Search for the cell housing the specified text and yield its (X, Y) center coordinate. 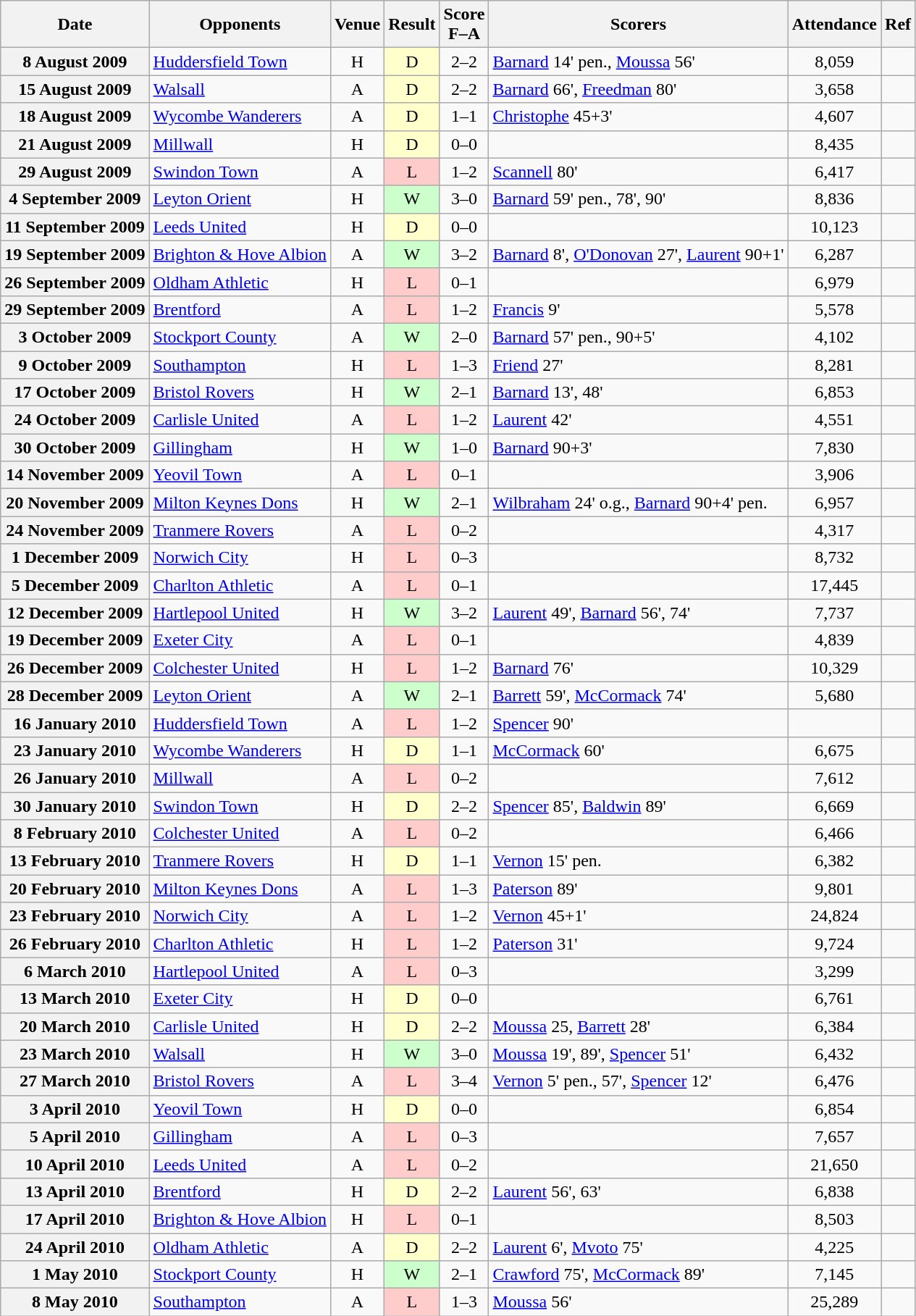
6,382 (834, 861)
6,669 (834, 806)
8,435 (834, 144)
26 January 2010 (75, 778)
Result (412, 25)
6,957 (834, 503)
9,801 (834, 889)
20 November 2009 (75, 503)
Barnard 8', O'Donovan 27', Laurent 90+1' (639, 254)
3,299 (834, 971)
3–4 (464, 1081)
24 October 2009 (75, 420)
8 February 2010 (75, 834)
Ref (898, 25)
4,317 (834, 530)
6,417 (834, 172)
4 September 2009 (75, 199)
Paterson 31' (639, 944)
24 April 2010 (75, 1246)
Paterson 89' (639, 889)
Barnard 90+3' (639, 448)
6 March 2010 (75, 971)
6,466 (834, 834)
1–0 (464, 448)
26 February 2010 (75, 944)
Laurent 56', 63' (639, 1191)
7,657 (834, 1136)
Christophe 45+3' (639, 117)
15 August 2009 (75, 89)
6,384 (834, 1026)
8 August 2009 (75, 62)
13 April 2010 (75, 1191)
Friend 27' (639, 364)
18 August 2009 (75, 117)
Spencer 90' (639, 723)
3,906 (834, 475)
Barnard 14' pen., Moussa 56' (639, 62)
26 September 2009 (75, 282)
Venue (357, 25)
5,680 (834, 695)
Spencer 85', Baldwin 89' (639, 806)
4,551 (834, 420)
6,675 (834, 750)
7,737 (834, 613)
6,979 (834, 282)
8,503 (834, 1219)
Laurent 49', Barnard 56', 74' (639, 613)
29 August 2009 (75, 172)
10 April 2010 (75, 1164)
21,650 (834, 1164)
24,824 (834, 916)
14 November 2009 (75, 475)
Barnard 59' pen., 78', 90' (639, 199)
ScoreF–A (464, 25)
10,123 (834, 227)
10,329 (834, 668)
21 August 2009 (75, 144)
4,839 (834, 640)
6,432 (834, 1054)
3 April 2010 (75, 1109)
Barrett 59', McCormack 74' (639, 695)
Vernon 45+1' (639, 916)
6,476 (834, 1081)
30 January 2010 (75, 806)
Barnard 76' (639, 668)
17,445 (834, 585)
Attendance (834, 25)
19 September 2009 (75, 254)
Date (75, 25)
1 May 2010 (75, 1275)
25,289 (834, 1302)
11 September 2009 (75, 227)
Moussa 56' (639, 1302)
23 March 2010 (75, 1054)
5 April 2010 (75, 1136)
7,830 (834, 448)
Crawford 75', McCormack 89' (639, 1275)
9 October 2009 (75, 364)
8,281 (834, 364)
9,724 (834, 944)
Opponents (240, 25)
Barnard 13', 48' (639, 393)
7,145 (834, 1275)
3,658 (834, 89)
8,836 (834, 199)
8,732 (834, 558)
6,853 (834, 393)
20 February 2010 (75, 889)
28 December 2009 (75, 695)
5,578 (834, 309)
17 October 2009 (75, 393)
Scorers (639, 25)
1 December 2009 (75, 558)
19 December 2009 (75, 640)
Wilbraham 24' o.g., Barnard 90+4' pen. (639, 503)
Francis 9' (639, 309)
26 December 2009 (75, 668)
4,607 (834, 117)
23 January 2010 (75, 750)
Scannell 80' (639, 172)
Barnard 57' pen., 90+5' (639, 337)
16 January 2010 (75, 723)
8 May 2010 (75, 1302)
24 November 2009 (75, 530)
12 December 2009 (75, 613)
6,838 (834, 1191)
Laurent 42' (639, 420)
7,612 (834, 778)
20 March 2010 (75, 1026)
5 December 2009 (75, 585)
Vernon 5' pen., 57', Spencer 12' (639, 1081)
23 February 2010 (75, 916)
6,287 (834, 254)
McCormack 60' (639, 750)
30 October 2009 (75, 448)
27 March 2010 (75, 1081)
13 March 2010 (75, 999)
4,102 (834, 337)
Moussa 19', 89', Spencer 51' (639, 1054)
Vernon 15' pen. (639, 861)
Barnard 66', Freedman 80' (639, 89)
2–0 (464, 337)
3 October 2009 (75, 337)
8,059 (834, 62)
4,225 (834, 1246)
Laurent 6', Mvoto 75' (639, 1246)
17 April 2010 (75, 1219)
29 September 2009 (75, 309)
Moussa 25, Barrett 28' (639, 1026)
6,854 (834, 1109)
6,761 (834, 999)
13 February 2010 (75, 861)
